Return the (x, y) coordinate for the center point of the cell that contains the specified text.  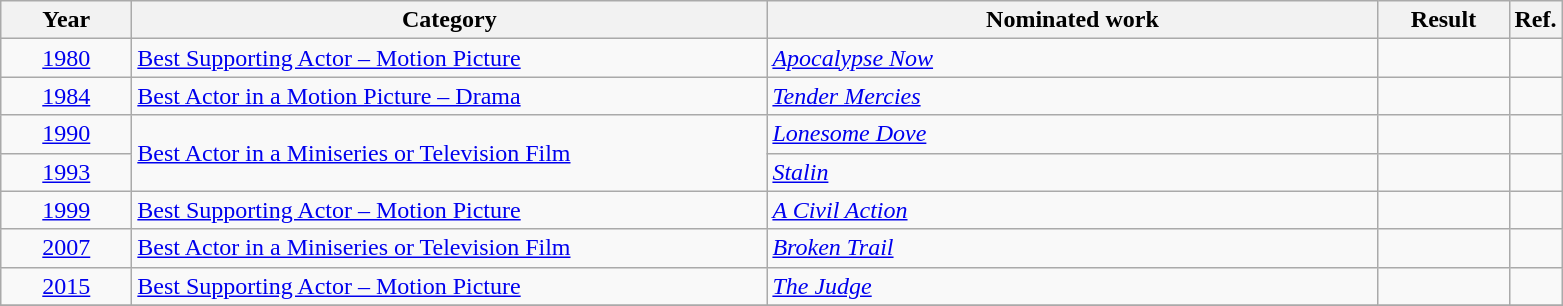
1990 (66, 134)
2007 (66, 248)
Apocalypse Now (1072, 58)
Nominated work (1072, 20)
Tender Mercies (1072, 96)
Stalin (1072, 172)
Category (450, 20)
The Judge (1072, 286)
1999 (66, 210)
Year (66, 20)
Lonesome Dove (1072, 134)
1980 (66, 58)
Result (1444, 20)
A Civil Action (1072, 210)
1984 (66, 96)
1993 (66, 172)
Best Actor in a Motion Picture – Drama (450, 96)
Ref. (1536, 20)
Broken Trail (1072, 248)
2015 (66, 286)
